Provide the (X, Y) coordinate of the cell's center where the given text is located.  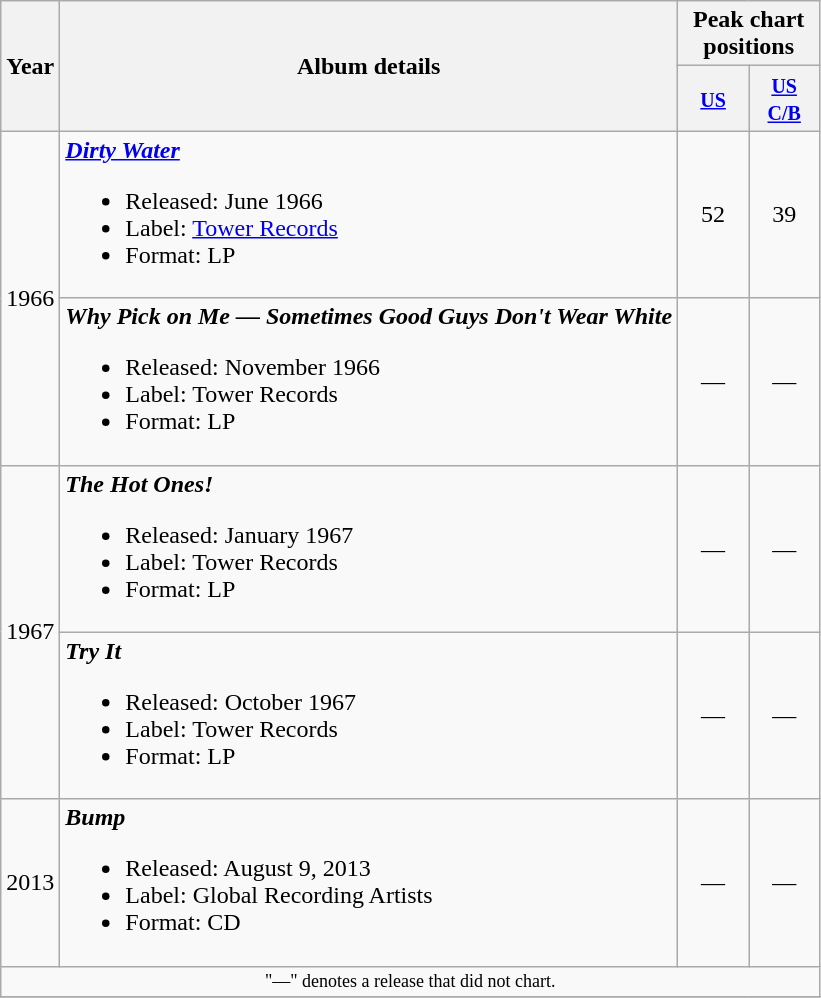
Dirty WaterReleased: June 1966Label: Tower Records Format: LP (369, 214)
The Hot Ones!Released: January 1967Label: Tower Records Format: LP (369, 548)
1967 (30, 632)
Why Pick on Me — Sometimes Good Guys Don't Wear WhiteReleased: November 1966Label: Tower Records Format: LP (369, 382)
Peak chart positions (749, 34)
US (714, 98)
39 (784, 214)
Year (30, 66)
"—" denotes a release that did not chart. (410, 982)
BumpReleased: August 9, 2013Label: Global Recording Artists Format: CD (369, 882)
Try ItReleased: October 1967Label: Tower Records Format: LP (369, 716)
US C/B (784, 98)
Album details (369, 66)
52 (714, 214)
2013 (30, 882)
1966 (30, 298)
